Extract the [x, y] coordinate from the center of the cell holding the provided text.  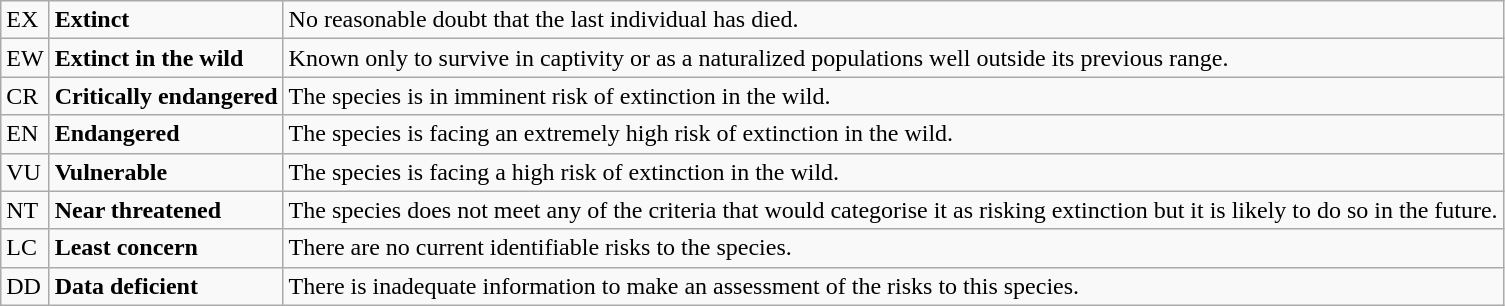
Vulnerable [166, 172]
Least concern [166, 248]
NT [25, 210]
EN [25, 134]
Critically endangered [166, 96]
Known only to survive in captivity or as a naturalized populations well outside its previous range. [893, 58]
There are no current identifiable risks to the species. [893, 248]
VU [25, 172]
DD [25, 286]
EW [25, 58]
The species does not meet any of the criteria that would categorise it as risking extinction but it is likely to do so in the future. [893, 210]
No reasonable doubt that the last individual has died. [893, 20]
Near threatened [166, 210]
Data deficient [166, 286]
CR [25, 96]
EX [25, 20]
The species is in imminent risk of extinction in the wild. [893, 96]
The species is facing an extremely high risk of extinction in the wild. [893, 134]
Extinct in the wild [166, 58]
Extinct [166, 20]
The species is facing a high risk of extinction in the wild. [893, 172]
Endangered [166, 134]
There is inadequate information to make an assessment of the risks to this species. [893, 286]
LC [25, 248]
